For the text-containing cell, return its midpoint in (X, Y) coordinate format. 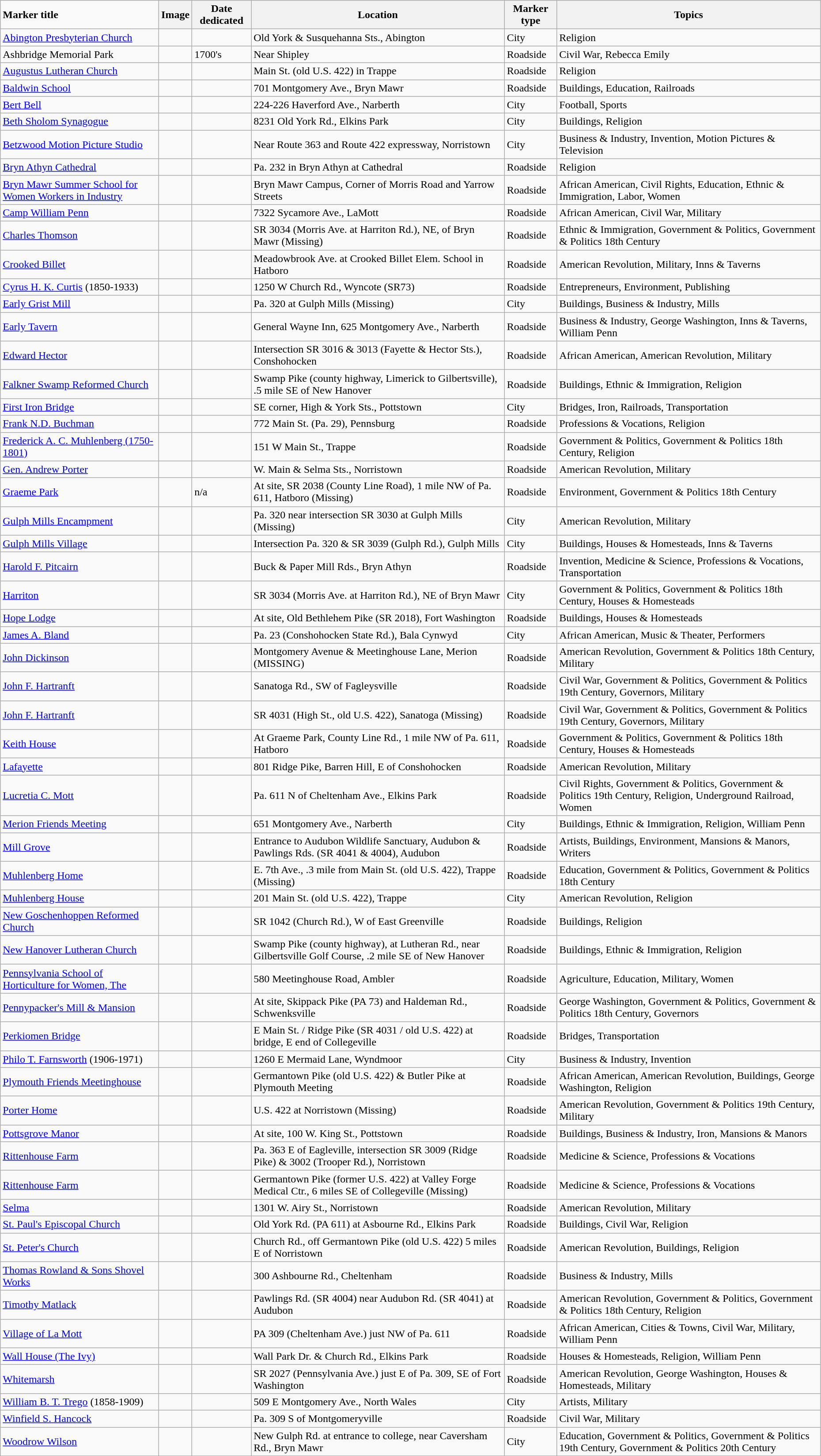
Gen. Andrew Porter (79, 469)
New Hanover Lutheran Church (79, 950)
Buildings, Houses & Homesteads (689, 618)
Civil War, Rebecca Emily (689, 54)
African American, Cities & Towns, Civil War, Military, William Penn (689, 1334)
151 W Main St., Trappe (378, 446)
Pa. 611 N of Cheltenham Ave., Elkins Park (378, 795)
300 Ashbourne Rd., Cheltenham (378, 1276)
Environment, Government & Politics 18th Century (689, 492)
Main St. (old U.S. 422) in Trappe (378, 71)
SE corner, High & York Sts., Pottstown (378, 407)
SR 4031 (High St., old U.S. 422), Sanatoga (Missing) (378, 715)
American Revolution, Government & Politics 19th Century, Military (689, 1111)
Early Tavern (79, 327)
Old York Rd. (PA 611) at Asbourne Rd., Elkins Park (378, 1224)
Cyrus H. K. Curtis (1850-1933) (79, 287)
African American, American Revolution, Buildings, George Washington, Religion (689, 1082)
651 Montgomery Ave., Narberth (378, 824)
Pa. 23 (Conshohocken State Rd.), Bala Cynwyd (378, 635)
At Graeme Park, County Line Rd., 1 mile NW of Pa. 611, Hatboro (378, 744)
7322 Sycamore Ave., LaMott (378, 213)
American Revolution, Government & Politics, Government & Politics 18th Century, Religion (689, 1304)
Artists, Buildings, Environment, Mansions & Manors, Writers (689, 847)
Selma (79, 1208)
1700's (222, 54)
Hope Lodge (79, 618)
Harold F. Pitcairn (79, 566)
Pa. 320 near intersection SR 3030 at Gulph Mills (Missing) (378, 521)
William B. T. Trego (1858-1909) (79, 1402)
Perkiomen Bridge (79, 1036)
Marker type (531, 15)
George Washington, Government & Politics, Government & Politics 18th Century, Governors (689, 1007)
Montgomery Avenue & Meetinghouse Lane, Merion (MISSING) (378, 658)
American Revolution, Government & Politics 18th Century, Military (689, 658)
Sanatoga Rd., SW of Fagleysville (378, 687)
At site, 100 W. King St., Pottstown (378, 1133)
John Dickinson (79, 658)
Business & Industry, Invention, Motion Pictures & Television (689, 144)
Porter Home (79, 1111)
Pa. 363 E of Eagleville, intersection SR 3009 (Ridge Pike) & 3002 (Trooper Rd.), Norristown (378, 1156)
Swamp Pike (county highway, Limerick to Gilbertsville), .5 mile SE of New Hanover (378, 384)
Keith House (79, 744)
Business & Industry, George Washington, Inns & Taverns, William Penn (689, 327)
Civil War, Military (689, 1418)
At site, Skippack Pike (PA 73) and Haldeman Rd., Schwenksville (378, 1007)
Edward Hector (79, 355)
Bert Bell (79, 105)
Old York & Susquehanna Sts., Abington (378, 38)
African American, Civil Rights, Education, Ethnic & Immigration, Labor, Women (689, 190)
Baldwin School (79, 88)
Betzwood Motion Picture Studio (79, 144)
Government & Politics, Government & Politics 18th Century, Religion (689, 446)
Buildings, Business & Industry, Mills (689, 304)
n/a (222, 492)
African American, Civil War, Military (689, 213)
Bryn Athyn Cathedral (79, 167)
Ashbridge Memorial Park (79, 54)
772 Main St. (Pa. 29), Pennsburg (378, 424)
Near Route 363 and Route 422 expressway, Norristown (378, 144)
1301 W. Airy St., Norristown (378, 1208)
Marker title (79, 15)
Merion Friends Meeting (79, 824)
Houses & Homesteads, Religion, William Penn (689, 1356)
James A. Bland (79, 635)
Graeme Park (79, 492)
Wall Park Dr. & Church Rd., Elkins Park (378, 1356)
SR 3034 (Morris Ave. at Harriton Rd.), NE of Bryn Mawr (378, 595)
American Revolution, Military, Inns & Taverns (689, 264)
Bridges, Iron, Railroads, Transportation (689, 407)
Buck & Paper Mill Rds., Bryn Athyn (378, 566)
Thomas Rowland & Sons Shovel Works (79, 1276)
Pa. 320 at Gulph Mills (Missing) (378, 304)
Entrance to Audubon Wildlife Sanctuary, Audubon & Pawlings Rds. (SR 4041 & 4004), Audubon (378, 847)
At site, Old Bethlehem Pike (SR 2018), Fort Washington (378, 618)
Lafayette (79, 767)
Whitemarsh (79, 1379)
Charles Thomson (79, 235)
Bryn Mawr Campus, Corner of Morris Road and Yarrow Streets (378, 190)
SR 2027 (Pennsylvania Ave.) just E of Pa. 309, SE of Fort Washington (378, 1379)
Intersection Pa. 320 & SR 3039 (Gulph Rd.), Gulph Mills (378, 544)
Near Shipley (378, 54)
Gulph Mills Encampment (79, 521)
U.S. 422 at Norristown (Missing) (378, 1111)
Frank N.D. Buchman (79, 424)
Wall House (The Ivy) (79, 1356)
Pennypacker's Mill & Mansion (79, 1007)
1250 W Church Rd., Wyncote (SR73) (378, 287)
Location (378, 15)
SR 3034 (Morris Ave. at Harriton Rd.), NE, of Bryn Mawr (Missing) (378, 235)
Harriton (79, 595)
American Revolution, Religion (689, 898)
First Iron Bridge (79, 407)
Timothy Matlack (79, 1304)
Falkner Swamp Reformed Church (79, 384)
Gulph Mills Village (79, 544)
E. 7th Ave., .3 mile from Main St. (old U.S. 422), Trappe (Missing) (378, 876)
Pottsgrove Manor (79, 1133)
Frederick A. C. Muhlenberg (1750-1801) (79, 446)
Germantown Pike (former U.S. 422) at Valley Forge Medical Ctr., 6 miles SE of Collegeville (Missing) (378, 1185)
Education, Government & Politics, Government & Politics 18th Century (689, 876)
Mill Grove (79, 847)
Swamp Pike (county highway), at Lutheran Rd., near Gilbertsville Golf Course, .2 mile SE of New Hanover (378, 950)
New Gulph Rd. at entrance to college, near Caversham Rd., Bryn Mawr (378, 1441)
W. Main & Selma Sts., Norristown (378, 469)
Winfield S. Hancock (79, 1418)
Ethnic & Immigration, Government & Politics, Government & Politics 18th Century (689, 235)
St. Paul's Episcopal Church (79, 1224)
Buildings, Ethnic & Immigration, Religion, William Penn (689, 824)
201 Main St. (old U.S. 422), Trappe (378, 898)
701 Montgomery Ave., Bryn Mawr (378, 88)
Business & Industry, Mills (689, 1276)
Pennsylvania School of Horticulture for Women, The (79, 978)
Augustus Lutheran Church (79, 71)
Meadowbrook Ave. at Crooked Billet Elem. School in Hatboro (378, 264)
Pa. 309 S of Montgomeryville (378, 1418)
Football, Sports (689, 105)
Muhlenberg Home (79, 876)
580 Meetinghouse Road, Ambler (378, 978)
African American, Music & Theater, Performers (689, 635)
Abington Presbyterian Church (79, 38)
224-226 Haverford Ave., Narberth (378, 105)
Camp William Penn (79, 213)
African American, American Revolution, Military (689, 355)
Early Grist Mill (79, 304)
E Main St. / Ridge Pike (SR 4031 / old U.S. 422) at bridge, E end of Collegeville (378, 1036)
801 Ridge Pike, Barren Hill, E of Conshohocken (378, 767)
Civil Rights, Government & Politics, Government & Politics 19th Century, Religion, Underground Railroad, Women (689, 795)
Village of La Mott (79, 1334)
Pawlings Rd. (SR 4004) near Audubon Rd. (SR 4041) at Audubon (378, 1304)
Germantown Pike (old U.S. 422) & Butler Pike at Plymouth Meeting (378, 1082)
At site, SR 2038 (County Line Road), 1 mile NW of Pa. 611, Hatboro (Missing) (378, 492)
New Goschenhoppen Reformed Church (79, 921)
Philo T. Farnsworth (1906-1971) (79, 1059)
General Wayne Inn, 625 Montgomery Ave., Narberth (378, 327)
Entrepreneurs, Environment, Publishing (689, 287)
St. Peter's Church (79, 1247)
Beth Sholom Synagogue (79, 122)
Intersection SR 3016 & 3013 (Fayette & Hector Sts.), Conshohocken (378, 355)
Artists, Military (689, 1402)
Church Rd., off Germantown Pike (old U.S. 422) 5 miles E of Norristown (378, 1247)
Bridges, Transportation (689, 1036)
8231 Old York Rd., Elkins Park (378, 122)
American Revolution, Buildings, Religion (689, 1247)
Topics (689, 15)
Business & Industry, Invention (689, 1059)
Plymouth Friends Meetinghouse (79, 1082)
Buildings, Civil War, Religion (689, 1224)
Lucretia C. Mott (79, 795)
Muhlenberg House (79, 898)
Crooked Billet (79, 264)
Invention, Medicine & Science, Professions & Vocations, Transportation (689, 566)
Buildings, Business & Industry, Iron, Mansions & Manors (689, 1133)
Image (176, 15)
Professions & Vocations, Religion (689, 424)
Pa. 232 in Bryn Athyn at Cathedral (378, 167)
Buildings, Education, Railroads (689, 88)
Agriculture, Education, Military, Women (689, 978)
509 E Montgomery Ave., North Wales (378, 1402)
Buildings, Houses & Homesteads, Inns & Taverns (689, 544)
American Revolution, George Washington, Houses & Homesteads, Military (689, 1379)
Date dedicated (222, 15)
Bryn Mawr Summer School for Women Workers in Industry (79, 190)
Education, Government & Politics, Government & Politics 19th Century, Government & Politics 20th Century (689, 1441)
Woodrow Wilson (79, 1441)
SR 1042 (Church Rd.), W of East Greenville (378, 921)
1260 E Mermaid Lane, Wyndmoor (378, 1059)
PA 309 (Cheltenham Ave.) just NW of Pa. 611 (378, 1334)
